Pinpoint the cell where the given text exists, returning its [x, y] midpoint coordinate. 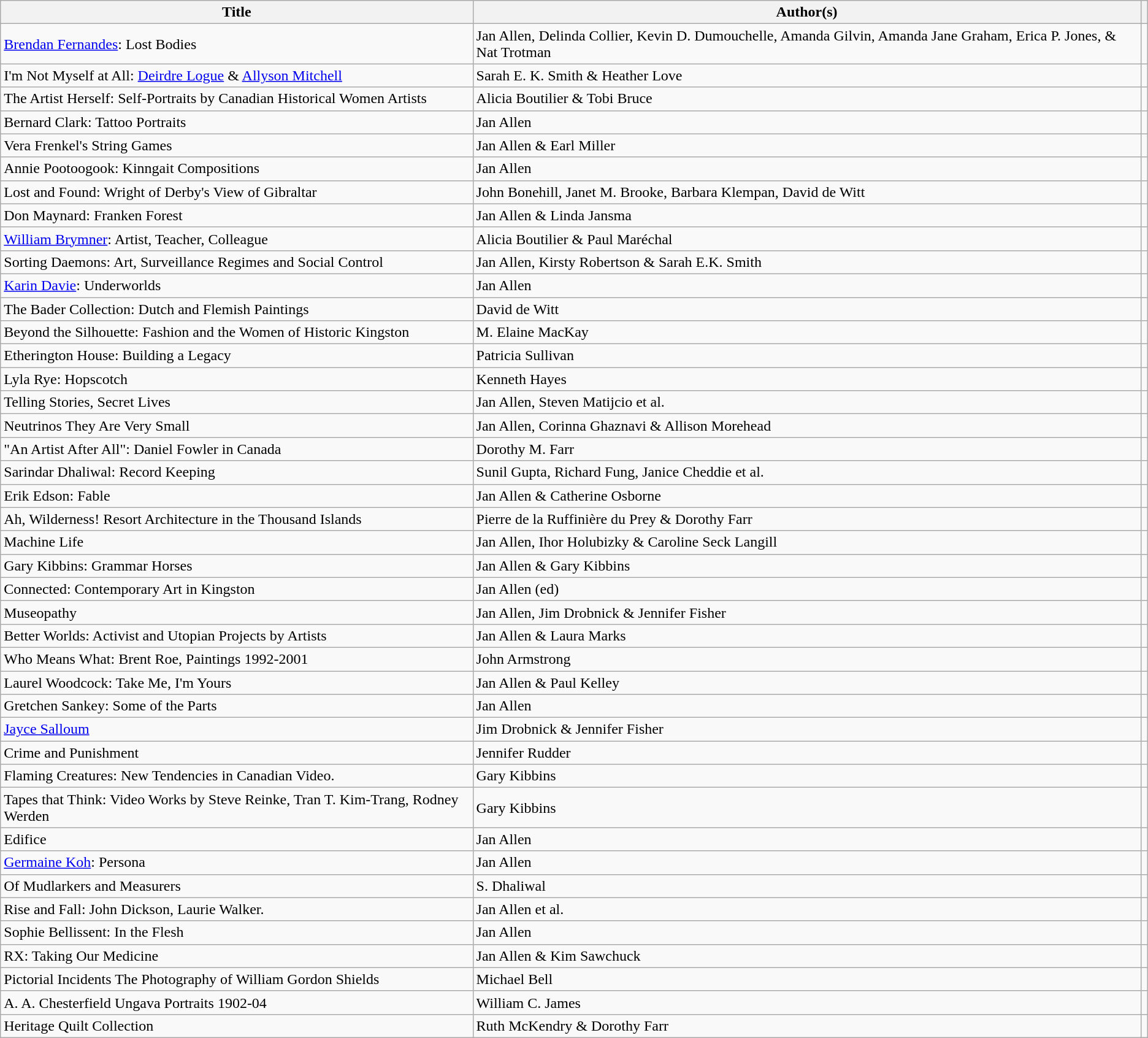
Rise and Fall: John Dickson, Laurie Walker. [237, 909]
The Artist Herself: Self-Portraits by Canadian Historical Women Artists [237, 99]
Jennifer Rudder [807, 753]
Museopathy [237, 612]
Crime and Punishment [237, 753]
David de Witt [807, 309]
Don Maynard: Franken Forest [237, 215]
Karin Davie: Underworlds [237, 285]
Who Means What: Brent Roe, Paintings 1992-2001 [237, 659]
Sarindar Dhaliwal: Record Keeping [237, 472]
Germaine Koh: Persona [237, 863]
Neutrinos They Are Very Small [237, 426]
Pierre de la Ruffinière du Prey & Dorothy Farr [807, 519]
Alicia Boutilier & Paul Maréchal [807, 239]
Michael Bell [807, 979]
Kenneth Hayes [807, 379]
Jan Allen et al. [807, 909]
Jan Allen & Catherine Osborne [807, 496]
Better Worlds: Activist and Utopian Projects by Artists [237, 636]
Vera Frenkel's String Games [237, 145]
Lyla Rye: Hopscotch [237, 379]
Jan Allen, Steven Matijcio et al. [807, 402]
RX: Taking Our Medicine [237, 956]
I'm Not Myself at All: Deirdre Logue & Allyson Mitchell [237, 75]
Lost and Found: Wright of Derby's View of Gibraltar [237, 192]
William Brymner: Artist, Teacher, Colleague [237, 239]
Jan Allen, Delinda Collier, Kevin D. Dumouchelle, Amanda Gilvin, Amanda Jane Graham, Erica P. Jones, & Nat Trotman [807, 44]
Annie Pootoogook: Kinngait Compositions [237, 169]
Jan Allen, Ihor Holubizky & Caroline Seck Langill [807, 542]
"An Artist After All": Daniel Fowler in Canada [237, 449]
Bernard Clark: Tattoo Portraits [237, 122]
Alicia Boutilier & Tobi Bruce [807, 99]
Connected: Contemporary Art in Kingston [237, 589]
Brendan Fernandes: Lost Bodies [237, 44]
Beyond the Silhouette: Fashion and the Women of Historic Kingston [237, 333]
Patricia Sullivan [807, 356]
Pictorial Incidents The Photography of William Gordon Shields [237, 979]
Of Mudlarkers and Measurers [237, 886]
Flaming Creatures: New Tendencies in Canadian Video. [237, 776]
Heritage Quilt Collection [237, 1026]
Jan Allen & Laura Marks [807, 636]
Edifice [237, 839]
Sunil Gupta, Richard Fung, Janice Cheddie et al. [807, 472]
Jayce Salloum [237, 729]
Laurel Woodcock: Take Me, I'm Yours [237, 683]
M. Elaine MacKay [807, 333]
Jan Allen & Earl Miller [807, 145]
John Bonehill, Janet M. Brooke, Barbara Klempan, David de Witt [807, 192]
A. A. Chesterfield Ungava Portraits 1902-04 [237, 1002]
Author(s) [807, 12]
S. Dhaliwal [807, 886]
William C. James [807, 1002]
Erik Edson: Fable [237, 496]
Ruth McKendry & Dorothy Farr [807, 1026]
Jan Allen & Paul Kelley [807, 683]
Jan Allen, Kirsty Robertson & Sarah E.K. Smith [807, 262]
John Armstrong [807, 659]
Sorting Daemons: Art, Surveillance Regimes and Social Control [237, 262]
Etherington House: Building a Legacy [237, 356]
Gretchen Sankey: Some of the Parts [237, 706]
Gary Kibbins: Grammar Horses [237, 566]
Jan Allen & Gary Kibbins [807, 566]
Jan Allen, Jim Drobnick & Jennifer Fisher [807, 612]
Jim Drobnick & Jennifer Fisher [807, 729]
Telling Stories, Secret Lives [237, 402]
Jan Allen & Kim Sawchuck [807, 956]
The Bader Collection: Dutch and Flemish Paintings [237, 309]
Jan Allen & Linda Jansma [807, 215]
Jan Allen, Corinna Ghaznavi & Allison Morehead [807, 426]
Ah, Wilderness! Resort Architecture in the Thousand Islands [237, 519]
Title [237, 12]
Sophie Bellissent: In the Flesh [237, 932]
Sarah E. K. Smith & Heather Love [807, 75]
Dorothy M. Farr [807, 449]
Jan Allen (ed) [807, 589]
Machine Life [237, 542]
Tapes that Think: Video Works by Steve Reinke, Tran T. Kim-Trang, Rodney Werden [237, 807]
